For the text-containing cell, return its midpoint in [x, y] coordinate format. 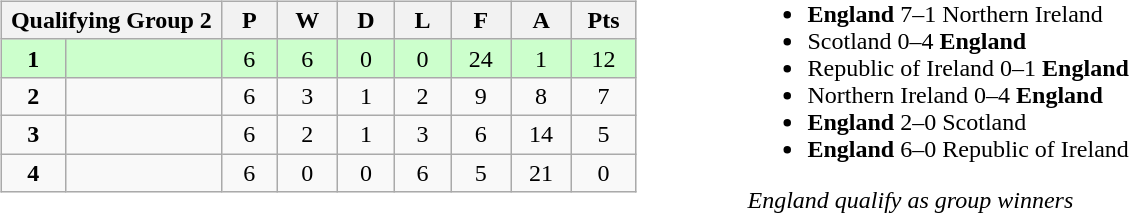
F [481, 20]
7 [603, 96]
Qualifying Group 2 [111, 20]
4 [33, 173]
21 [541, 173]
Pts [603, 20]
24 [481, 58]
9 [481, 96]
P [250, 20]
D [366, 20]
W [307, 20]
14 [541, 134]
L [422, 20]
8 [541, 96]
A [541, 20]
12 [603, 58]
